For the text-containing cell, return its midpoint in (X, Y) coordinate format. 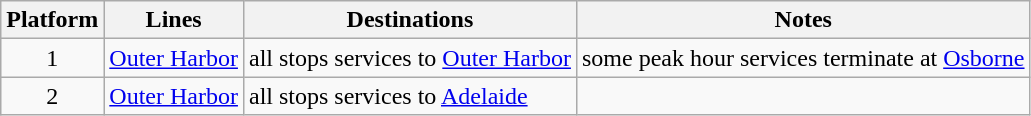
Notes (803, 20)
Destinations (410, 20)
some peak hour services terminate at Osborne (803, 58)
Platform (52, 20)
all stops services to Adelaide (410, 96)
all stops services to Outer Harbor (410, 58)
2 (52, 96)
1 (52, 58)
Lines (174, 20)
